Search for the cell housing the specified text and yield its [X, Y] center coordinate. 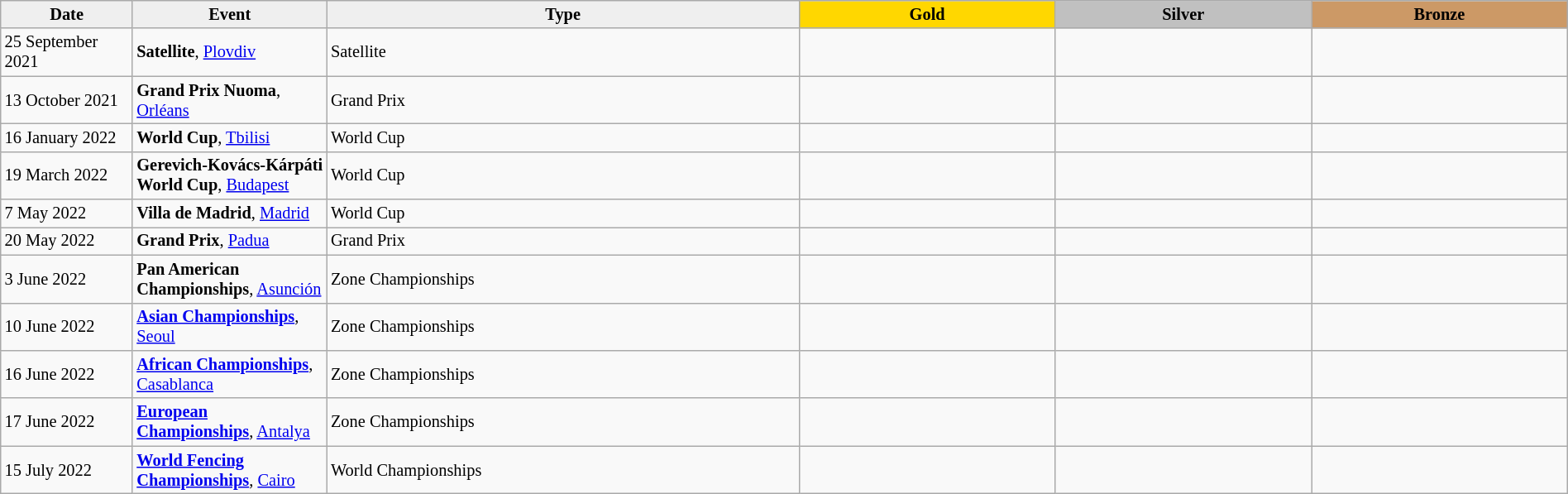
Date [67, 14]
Silver [1183, 14]
Pan American Championships, Asunción [230, 279]
Event [230, 14]
10 June 2022 [67, 327]
7 May 2022 [67, 213]
Satellite [562, 52]
16 June 2022 [67, 374]
17 June 2022 [67, 422]
19 March 2022 [67, 175]
20 May 2022 [67, 241]
Villa de Madrid, Madrid [230, 213]
European Championships, Antalya [230, 422]
Gold [927, 14]
Type [562, 14]
World Fencing Championships, Cairo [230, 470]
Satellite, Plovdiv [230, 52]
Bronze [1440, 14]
Grand Prix Nuoma, Orléans [230, 100]
3 June 2022 [67, 279]
13 October 2021 [67, 100]
25 September 2021 [67, 52]
15 July 2022 [67, 470]
Grand Prix, Padua [230, 241]
16 January 2022 [67, 137]
Gerevich-Kovács-Kárpáti World Cup, Budapest [230, 175]
World Cup, Tbilisi [230, 137]
World Championships [562, 470]
African Championships, Casablanca [230, 374]
Asian Championships, Seoul [230, 327]
